Determine the [X, Y] coordinate at the center of the cell enclosing the given text.  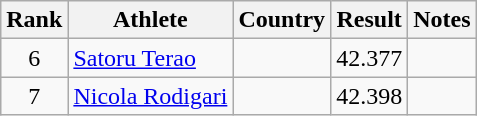
Satoru Terao [150, 58]
Result [370, 20]
7 [34, 96]
Nicola Rodigari [150, 96]
6 [34, 58]
Athlete [150, 20]
42.377 [370, 58]
Country [282, 20]
42.398 [370, 96]
Rank [34, 20]
Notes [442, 20]
